Provide the [X, Y] coordinate of the cell's center where the given text is located.  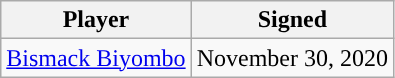
November 30, 2020 [292, 58]
Player [96, 20]
Signed [292, 20]
Bismack Biyombo [96, 58]
